Return (X, Y) of the center of cell containing provided text 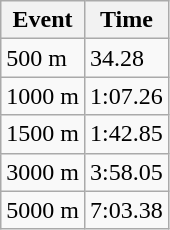
5000 m (43, 210)
Event (43, 20)
1:42.85 (126, 134)
1500 m (43, 134)
7:03.38 (126, 210)
3000 m (43, 172)
Time (126, 20)
34.28 (126, 58)
1:07.26 (126, 96)
3:58.05 (126, 172)
500 m (43, 58)
1000 m (43, 96)
